Locate the cell with the specified text and output its (x, y) center coordinate. 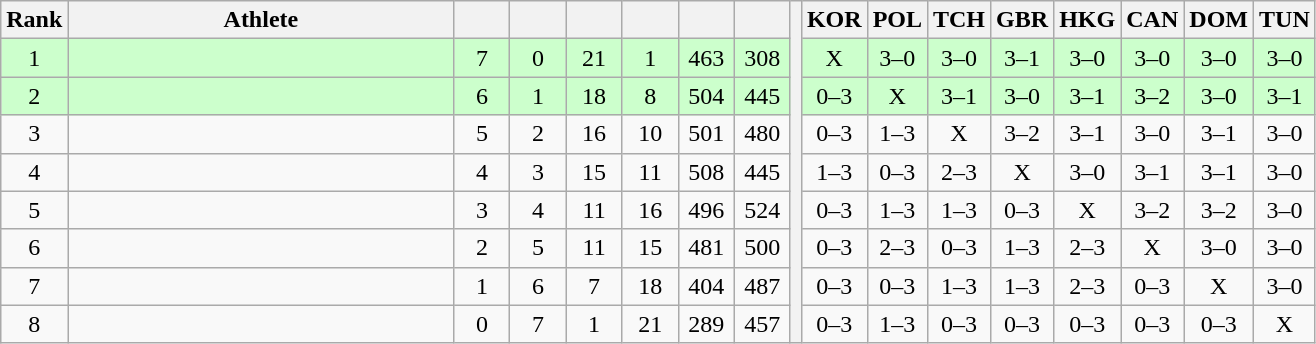
DOM (1219, 20)
308 (762, 58)
504 (706, 96)
CAN (1152, 20)
404 (706, 286)
TUN (1285, 20)
POL (897, 20)
524 (762, 210)
KOR (834, 20)
HKG (1088, 20)
481 (706, 248)
GBR (1022, 20)
457 (762, 324)
500 (762, 248)
289 (706, 324)
508 (706, 172)
463 (706, 58)
Rank (34, 20)
496 (706, 210)
501 (706, 134)
10 (650, 134)
TCH (958, 20)
480 (762, 134)
Athlete (261, 20)
487 (762, 286)
